Output the (x, y) coordinate of the center of the cell containing the given text.  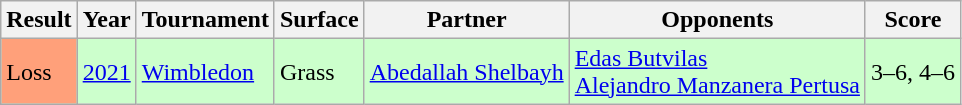
2021 (106, 72)
Result (39, 20)
Grass (319, 72)
Opponents (717, 20)
Abedallah Shelbayh (466, 72)
Wimbledon (205, 72)
3–6, 4–6 (912, 72)
Edas Butvilas Alejandro Manzanera Pertusa (717, 72)
Surface (319, 20)
Score (912, 20)
Tournament (205, 20)
Loss (39, 72)
Partner (466, 20)
Year (106, 20)
